Return the [x, y] coordinate for the center point of the cell that contains the specified text.  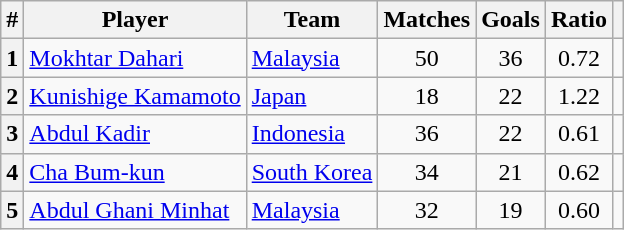
Abdul Kadir [135, 134]
18 [427, 96]
21 [511, 172]
# [12, 20]
50 [427, 58]
Team [312, 20]
32 [427, 210]
Player [135, 20]
Japan [312, 96]
Indonesia [312, 134]
Goals [511, 20]
Kunishige Kamamoto [135, 96]
South Korea [312, 172]
Matches [427, 20]
2 [12, 96]
0.61 [578, 134]
3 [12, 134]
0.62 [578, 172]
1.22 [578, 96]
Mokhtar Dahari [135, 58]
19 [511, 210]
0.72 [578, 58]
Ratio [578, 20]
Abdul Ghani Minhat [135, 210]
Cha Bum-kun [135, 172]
4 [12, 172]
5 [12, 210]
34 [427, 172]
0.60 [578, 210]
1 [12, 58]
